Pinpoint the cell where the given text exists, returning its (x, y) midpoint coordinate. 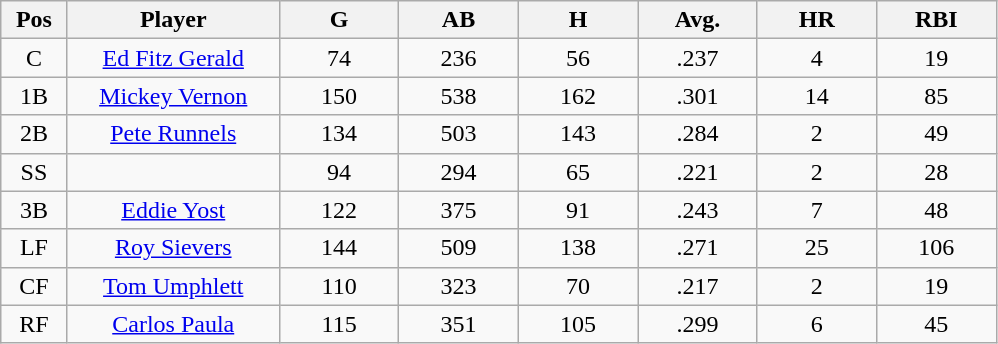
CF (34, 286)
HR (816, 20)
144 (338, 248)
110 (338, 286)
94 (338, 172)
.221 (698, 172)
Mickey Vernon (173, 96)
48 (937, 210)
122 (338, 210)
Pos (34, 20)
1B (34, 96)
106 (937, 248)
.299 (698, 324)
Tom Umphlett (173, 286)
2B (34, 134)
Ed Fitz Gerald (173, 58)
65 (578, 172)
351 (458, 324)
509 (458, 248)
74 (338, 58)
C (34, 58)
150 (338, 96)
H (578, 20)
14 (816, 96)
Carlos Paula (173, 324)
Pete Runnels (173, 134)
.301 (698, 96)
134 (338, 134)
294 (458, 172)
Player (173, 20)
25 (816, 248)
4 (816, 58)
RBI (937, 20)
105 (578, 324)
.217 (698, 286)
Avg. (698, 20)
.237 (698, 58)
56 (578, 58)
70 (578, 286)
538 (458, 96)
115 (338, 324)
138 (578, 248)
85 (937, 96)
LF (34, 248)
Roy Sievers (173, 248)
7 (816, 210)
375 (458, 210)
143 (578, 134)
323 (458, 286)
28 (937, 172)
49 (937, 134)
G (338, 20)
RF (34, 324)
SS (34, 172)
.271 (698, 248)
Eddie Yost (173, 210)
6 (816, 324)
236 (458, 58)
45 (937, 324)
AB (458, 20)
3B (34, 210)
91 (578, 210)
.243 (698, 210)
162 (578, 96)
503 (458, 134)
.284 (698, 134)
